Capture the cell that displays the provided text and extract its (x, y) central coordinate. 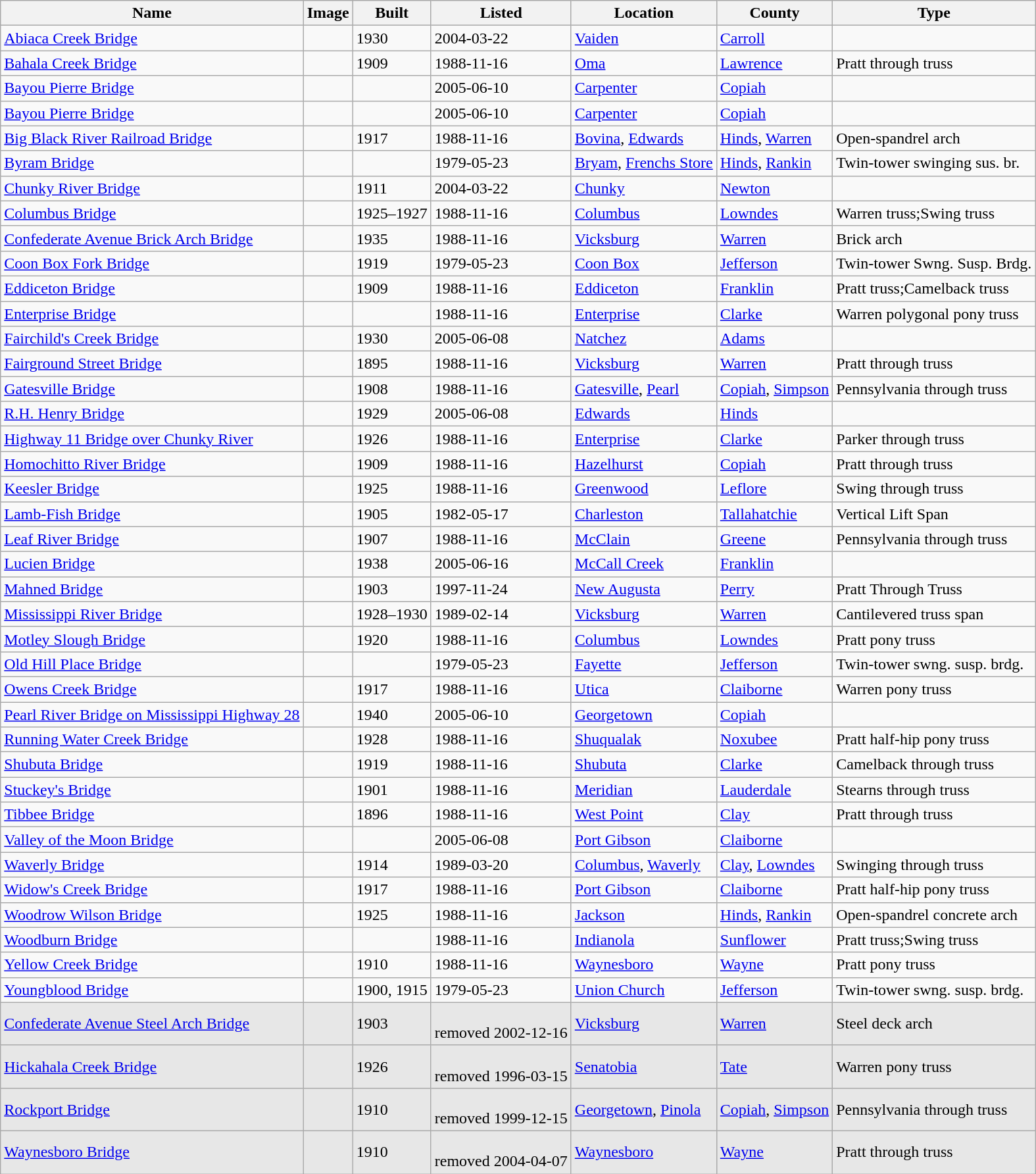
removed 2002-12-16 (501, 1024)
Mahned Bridge (152, 589)
Columbus, Waverly (643, 865)
Pearl River Bridge on Mississippi Highway 28 (152, 714)
Jackson (643, 915)
Woodburn Bridge (152, 940)
Leflore (774, 489)
Valley of the Moon Bridge (152, 840)
Bahala Creek Bridge (152, 63)
Enterprise Bridge (152, 314)
1938 (392, 564)
1989-03-20 (501, 865)
Georgetown, Pinola (643, 1110)
Oma (643, 63)
1989-02-14 (501, 614)
1925–1927 (392, 213)
Noxubee (774, 740)
Indianola (643, 940)
Waverly Bridge (152, 865)
Gatesville, Pearl (643, 389)
Clay, Lowndes (774, 865)
Hickahala Creek Bridge (152, 1066)
Camelback through truss (934, 765)
Stuckey's Bridge (152, 790)
Cantilevered truss span (934, 614)
1908 (392, 389)
Fairground Street Bridge (152, 364)
McCall Creek (643, 564)
Eddiceton Bridge (152, 288)
Coon Box Fork Bridge (152, 263)
Shubuta Bridge (152, 765)
Greene (774, 539)
R.H. Henry Bridge (152, 414)
Image (328, 13)
Highway 11 Bridge over Chunky River (152, 439)
Woodrow Wilson Bridge (152, 915)
Swing through truss (934, 489)
Abiaca Creek Bridge (152, 38)
Location (643, 13)
removed 1999-12-15 (501, 1110)
1914 (392, 865)
McClain (643, 539)
County (774, 13)
Name (152, 13)
Built (392, 13)
Lamb-Fish Bridge (152, 514)
Perry (774, 589)
2005-06-16 (501, 564)
1940 (392, 714)
Mississippi River Bridge (152, 614)
Confederate Avenue Steel Arch Bridge (152, 1024)
Shuqualak (643, 740)
Meridian (643, 790)
Georgetown (643, 714)
Rockport Bridge (152, 1110)
Sunflower (774, 940)
Vertical Lift Span (934, 514)
removed 2004-04-07 (501, 1152)
Columbus Bridge (152, 213)
Youngblood Bridge (152, 990)
Bryam, Frenchs Store (643, 163)
Big Black River Railroad Bridge (152, 138)
Confederate Avenue Brick Arch Bridge (152, 238)
Open-spandrel concrete arch (934, 915)
Union Church (643, 990)
Open-spandrel arch (934, 138)
Type (934, 13)
Pratt Through Truss (934, 589)
Carroll (774, 38)
1911 (392, 188)
Gatesville Bridge (152, 389)
Adams (774, 339)
Tibbee Bridge (152, 815)
Keesler Bridge (152, 489)
Leaf River Bridge (152, 539)
Waynesboro Bridge (152, 1152)
Old Hill Place Bridge (152, 664)
Byram Bridge (152, 163)
1928–1930 (392, 614)
Stearns through truss (934, 790)
Hinds, Warren (774, 138)
1928 (392, 740)
1896 (392, 815)
1920 (392, 639)
Utica (643, 689)
Homochitto River Bridge (152, 464)
Fairchild's Creek Bridge (152, 339)
1997-11-24 (501, 589)
New Augusta (643, 589)
Bovina, Edwards (643, 138)
1982-05-17 (501, 514)
Eddiceton (643, 288)
Listed (501, 13)
1907 (392, 539)
removed 1996-03-15 (501, 1066)
Tallahatchie (774, 514)
Clay (774, 815)
Greenwood (643, 489)
Newton (774, 188)
Hinds (774, 414)
Natchez (643, 339)
Chunky River Bridge (152, 188)
Senatobia (643, 1066)
Shubuta (643, 765)
Steel deck arch (934, 1024)
Twin-tower Swng. Susp. Brdg. (934, 263)
Lawrence (774, 63)
Edwards (643, 414)
Hazelhurst (643, 464)
Twin-tower swinging sus. br. (934, 163)
Pratt truss;Camelback truss (934, 288)
Yellow Creek Bridge (152, 965)
1935 (392, 238)
Charleston (643, 514)
Vaiden (643, 38)
1900, 1915 (392, 990)
Motley Slough Bridge (152, 639)
1895 (392, 364)
Lucien Bridge (152, 564)
Warren truss;Swing truss (934, 213)
Lauderdale (774, 790)
Brick arch (934, 238)
1901 (392, 790)
Warren polygonal pony truss (934, 314)
Coon Box (643, 263)
1929 (392, 414)
Swinging through truss (934, 865)
West Point (643, 815)
1905 (392, 514)
Parker through truss (934, 439)
Tate (774, 1066)
Widow's Creek Bridge (152, 890)
Owens Creek Bridge (152, 689)
Running Water Creek Bridge (152, 740)
Pratt truss;Swing truss (934, 940)
Fayette (643, 664)
Chunky (643, 188)
